Pinpoint the cell where the given text exists, returning its [x, y] midpoint coordinate. 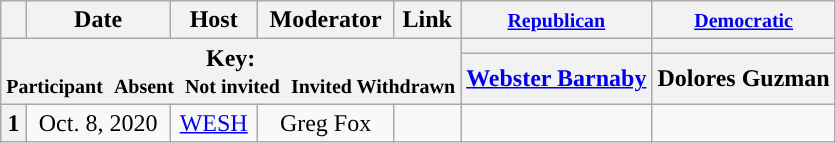
Key: Participant Absent Not invited Invited Withdrawn [231, 72]
Democratic [744, 20]
Moderator [325, 20]
Date [98, 20]
Webster Barnaby [556, 78]
Host [214, 20]
Link [428, 20]
Republican [556, 20]
Oct. 8, 2020 [98, 123]
Greg Fox [325, 123]
1 [14, 123]
WESH [214, 123]
Dolores Guzman [744, 78]
